Determine the (X, Y) coordinate at the center of the cell enclosing the given text.  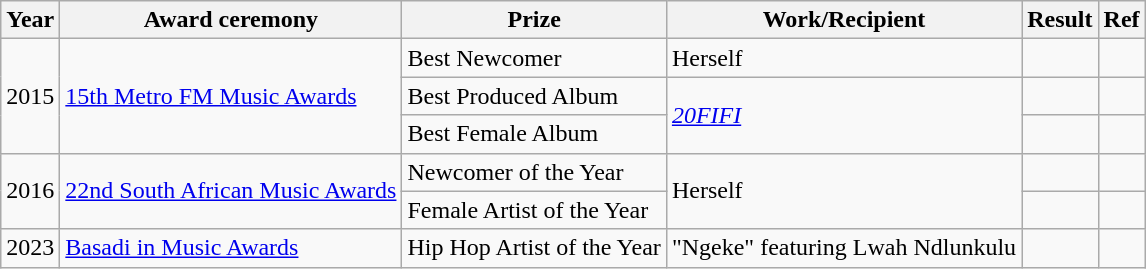
15th Metro FM Music Awards (231, 96)
20FIFI (844, 115)
"Ngeke" featuring Lwah Ndlunkulu (844, 248)
Prize (534, 20)
Basadi in Music Awards (231, 248)
Work/Recipient (844, 20)
Best Female Album (534, 134)
Award ceremony (231, 20)
Ref (1122, 20)
2015 (30, 96)
Result (1060, 20)
Year (30, 20)
2023 (30, 248)
Best Newcomer (534, 58)
Newcomer of the Year (534, 172)
Female Artist of the Year (534, 210)
2016 (30, 191)
22nd South African Music Awards (231, 191)
Hip Hop Artist of the Year (534, 248)
Best Produced Album (534, 96)
